Identify which cell holds the provided text, then report its (X, Y) central coordinate. 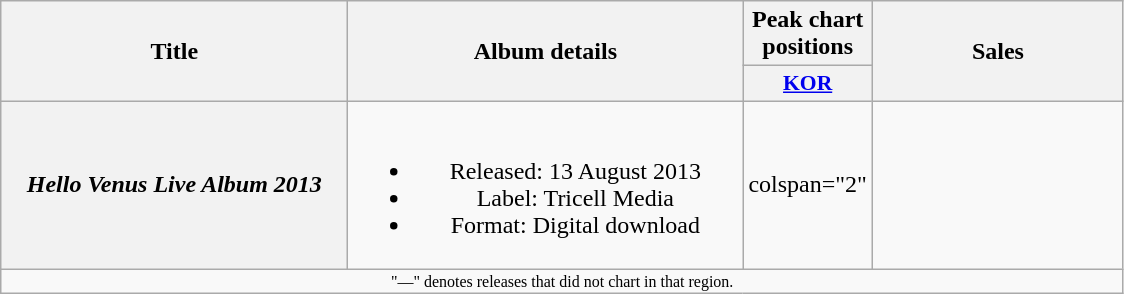
Sales (998, 52)
Released: 13 August 2013Label: Tricell MediaFormat: Digital download (546, 184)
Title (174, 52)
Peak chart positions (808, 34)
Hello Venus Live Album 2013 (174, 184)
Album details (546, 52)
KOR (808, 84)
"—" denotes releases that did not chart in that region. (562, 280)
colspan="2" (808, 184)
